Return [X, Y] of the center of cell containing provided text 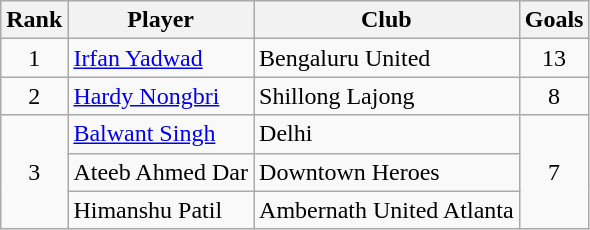
Player [161, 20]
Ambernath United Atlanta [387, 210]
Himanshu Patil [161, 210]
Shillong Lajong [387, 96]
Downtown Heroes [387, 172]
Club [387, 20]
Bengaluru United [387, 58]
3 [34, 172]
13 [554, 58]
Hardy Nongbri [161, 96]
Ateeb Ahmed Dar [161, 172]
7 [554, 172]
Irfan Yadwad [161, 58]
1 [34, 58]
8 [554, 96]
Balwant Singh [161, 134]
Rank [34, 20]
Goals [554, 20]
2 [34, 96]
Delhi [387, 134]
